Return (x, y) of the center of cell containing provided text 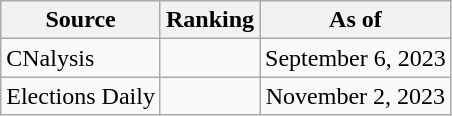
November 2, 2023 (356, 96)
Elections Daily (81, 96)
September 6, 2023 (356, 58)
Source (81, 20)
As of (356, 20)
Ranking (210, 20)
CNalysis (81, 58)
